From the cell containing the given text, extract its center point as [X, Y] coordinate. 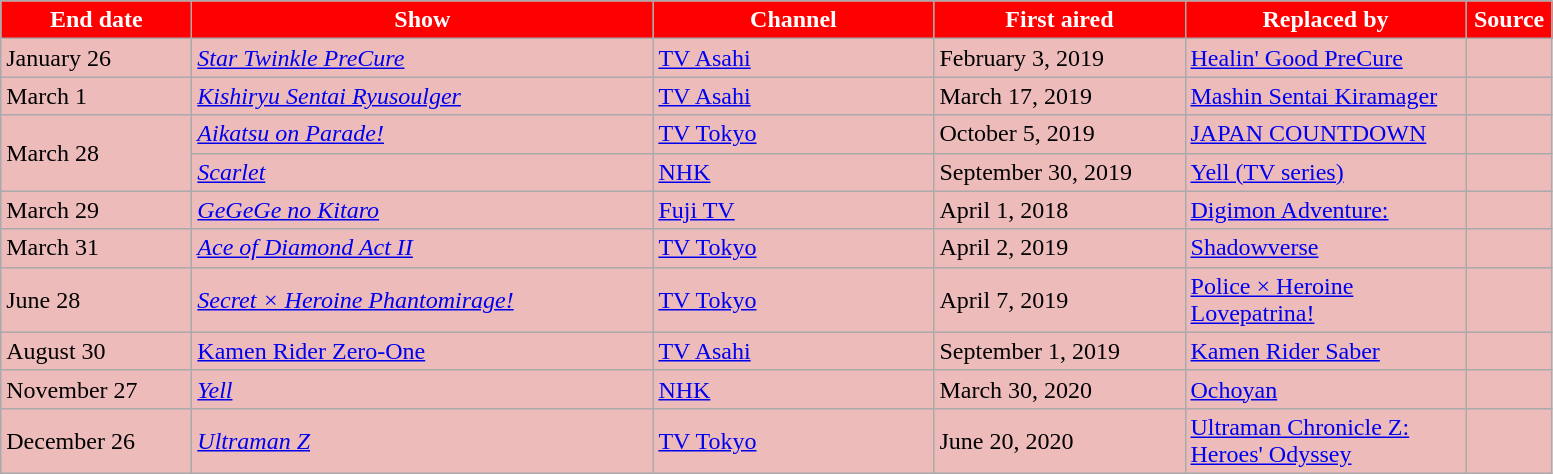
Replaced by [1326, 20]
August 30 [96, 351]
Police × Heroine Lovepatrina! [1326, 300]
JAPAN COUNTDOWN [1326, 134]
Channel [794, 20]
April 1, 2018 [1060, 210]
Source [1509, 20]
September 30, 2019 [1060, 172]
March 28 [96, 153]
September 1, 2019 [1060, 351]
March 31 [96, 248]
October 5, 2019 [1060, 134]
June 28 [96, 300]
Kamen Rider Saber [1326, 351]
GeGeGe no Kitaro [422, 210]
Shadowverse [1326, 248]
Healin' Good PreCure [1326, 58]
April 7, 2019 [1060, 300]
Ultraman Chronicle Z: Heroes' Odyssey [1326, 440]
December 26 [96, 440]
Digimon Adventure: [1326, 210]
Ochoyan [1326, 389]
Aikatsu on Parade! [422, 134]
Ultraman Z [422, 440]
March 30, 2020 [1060, 389]
Star Twinkle PreCure [422, 58]
March 1 [96, 96]
February 3, 2019 [1060, 58]
January 26 [96, 58]
Show [422, 20]
Mashin Sentai Kiramager [1326, 96]
Kishiryu Sentai Ryusoulger [422, 96]
First aired [1060, 20]
June 20, 2020 [1060, 440]
Yell [422, 389]
Kamen Rider Zero-One [422, 351]
Yell (TV series) [1326, 172]
Scarlet [422, 172]
March 17, 2019 [1060, 96]
November 27 [96, 389]
End date [96, 20]
April 2, 2019 [1060, 248]
Secret × Heroine Phantomirage! [422, 300]
March 29 [96, 210]
Fuji TV [794, 210]
Ace of Diamond Act II [422, 248]
